Pinpoint the cell where the given text exists, returning its [x, y] midpoint coordinate. 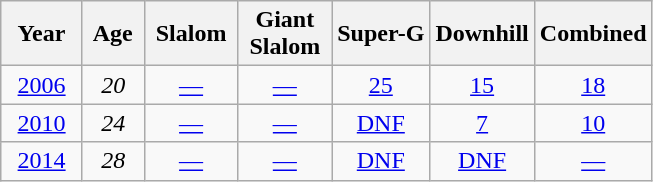
18 [593, 85]
Giant Slalom [285, 34]
28 [113, 161]
2006 [42, 85]
7 [482, 123]
Age [113, 34]
Combined [593, 34]
2010 [42, 123]
25 [381, 85]
Slalom [191, 34]
15 [482, 85]
24 [113, 123]
10 [593, 123]
2014 [42, 161]
Year [42, 34]
Downhill [482, 34]
20 [113, 85]
Super-G [381, 34]
